Capture the cell that displays the provided text and extract its [x, y] central coordinate. 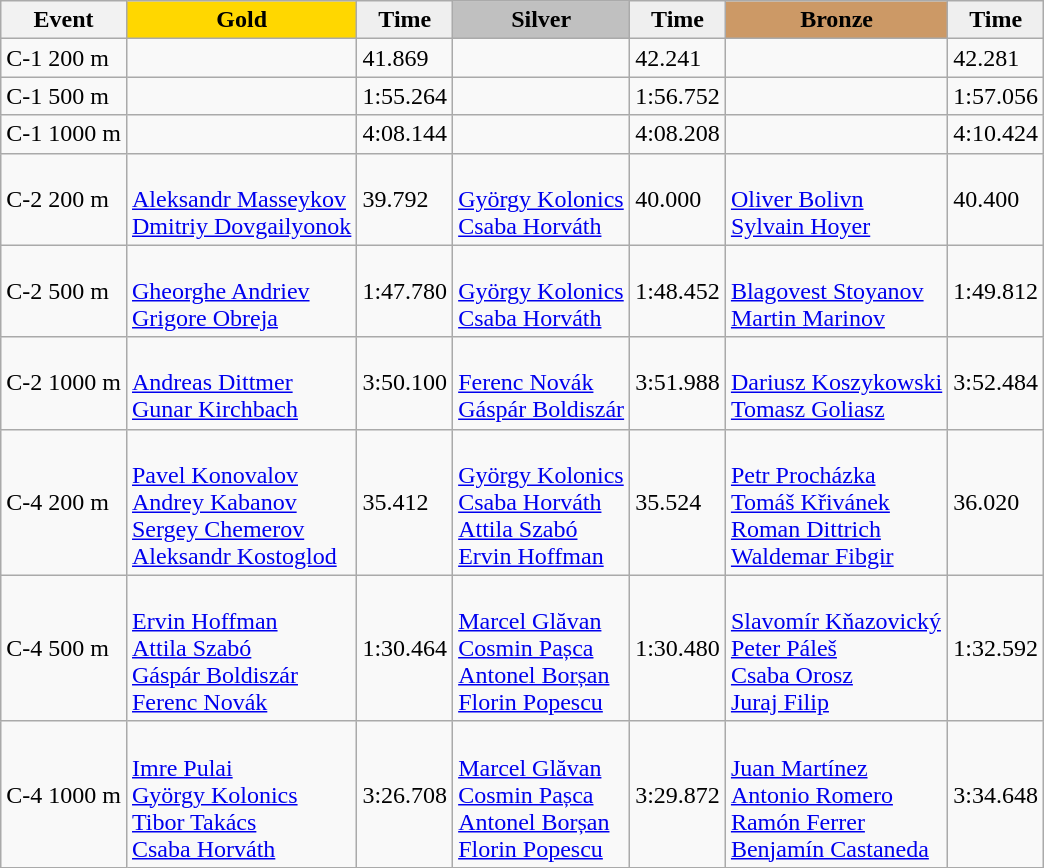
Oliver BolivnSylvain Hoyer [836, 199]
Event [64, 20]
Gheorghe AndrievGrigore Obreja [241, 291]
Petr ProcházkaTomáš KřivánekRoman DittrichWaldemar Fibgir [836, 502]
Ferenc NovákGáspár Boldiszár [542, 383]
1:30.464 [405, 648]
1:55.264 [405, 96]
41.869 [405, 58]
4:08.208 [678, 134]
1:49.812 [996, 291]
39.792 [405, 199]
3:52.484 [996, 383]
36.020 [996, 502]
3:34.648 [996, 794]
35.412 [405, 502]
1:48.452 [678, 291]
C-2 200 m [64, 199]
40.400 [996, 199]
Bronze [836, 20]
Aleksandr MasseykovDmitriy Dovgailyonok [241, 199]
40.000 [678, 199]
C-4 200 m [64, 502]
4:08.144 [405, 134]
1:56.752 [678, 96]
C-4 1000 m [64, 794]
3:29.872 [678, 794]
C-2 1000 m [64, 383]
Juan MartínezAntonio RomeroRamón FerrerBenjamín Castaneda [836, 794]
Pavel KonovalovAndrey KabanovSergey ChemerovAleksandr Kostoglod [241, 502]
3:51.988 [678, 383]
Gold [241, 20]
C-1 1000 m [64, 134]
3:50.100 [405, 383]
42.241 [678, 58]
1:30.480 [678, 648]
35.524 [678, 502]
Imre PulaiGyörgy KolonicsTibor TakácsCsaba Horváth [241, 794]
1:47.780 [405, 291]
C-1 200 m [64, 58]
1:57.056 [996, 96]
Silver [542, 20]
3:26.708 [405, 794]
Slavomír KňazovickýPeter PálešCsaba OroszJuraj Filip [836, 648]
Andreas DittmerGunar Kirchbach [241, 383]
Dariusz KoszykowskiTomasz Goliasz [836, 383]
Blagovest StoyanovMartin Marinov [836, 291]
C-2 500 m [64, 291]
4:10.424 [996, 134]
Ervin HoffmanAttila SzabóGáspár BoldiszárFerenc Novák [241, 648]
1:32.592 [996, 648]
György KolonicsCsaba HorváthAttila SzabóErvin Hoffman [542, 502]
C-1 500 m [64, 96]
C-4 500 m [64, 648]
42.281 [996, 58]
